From the cell containing the given text, extract its center point as [X, Y] coordinate. 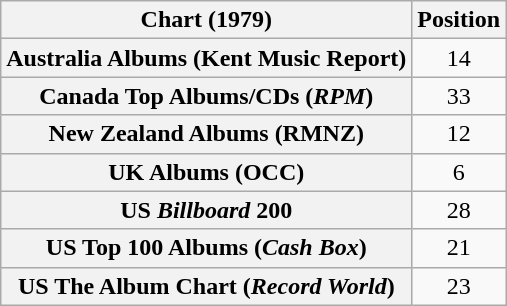
Canada Top Albums/CDs (RPM) [206, 96]
UK Albums (OCC) [206, 172]
Position [459, 20]
21 [459, 248]
US Billboard 200 [206, 210]
6 [459, 172]
28 [459, 210]
23 [459, 286]
Australia Albums (Kent Music Report) [206, 58]
12 [459, 134]
US The Album Chart (Record World) [206, 286]
New Zealand Albums (RMNZ) [206, 134]
US Top 100 Albums (Cash Box) [206, 248]
14 [459, 58]
33 [459, 96]
Chart (1979) [206, 20]
